Return [x, y] of the center of cell containing provided text 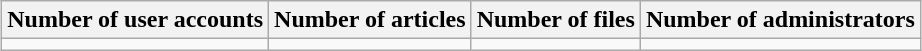
Number of files [556, 20]
Number of user accounts [136, 20]
Number of administrators [780, 20]
Number of articles [370, 20]
